Determine the [x, y] coordinate at the center of the cell enclosing the given text.  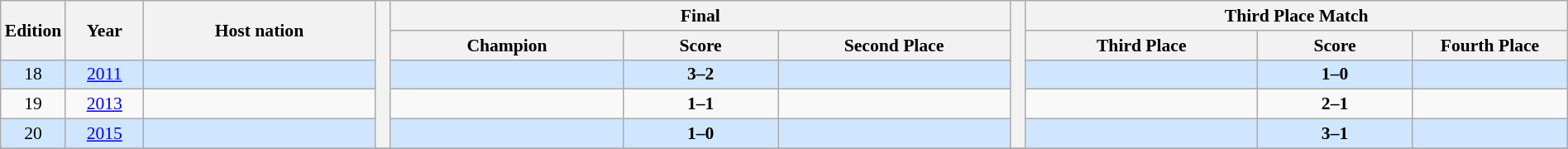
Fourth Place [1490, 46]
2–1 [1335, 104]
18 [33, 74]
Second Place [895, 46]
2013 [104, 104]
Edition [33, 30]
Third Place [1141, 46]
Host nation [259, 30]
Year [104, 30]
3–1 [1335, 134]
2011 [104, 74]
Final [700, 16]
1–1 [701, 104]
Champion [506, 46]
20 [33, 134]
3–2 [701, 74]
Third Place Match [1297, 16]
19 [33, 104]
2015 [104, 134]
